Determine the [x, y] coordinate at the center of the cell enclosing the given text.  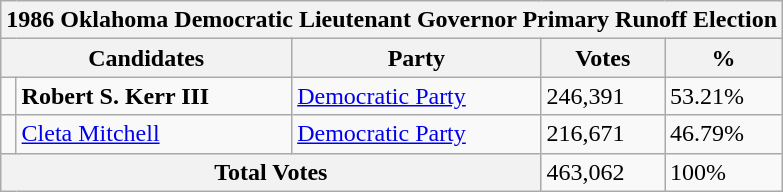
Robert S. Kerr III [154, 96]
246,391 [603, 96]
Party [416, 58]
463,062 [603, 172]
Cleta Mitchell [154, 134]
46.79% [724, 134]
Candidates [146, 58]
% [724, 58]
100% [724, 172]
Total Votes [271, 172]
216,671 [603, 134]
Votes [603, 58]
53.21% [724, 96]
1986 Oklahoma Democratic Lieutenant Governor Primary Runoff Election [392, 20]
